Search for the cell housing the specified text and yield its [x, y] center coordinate. 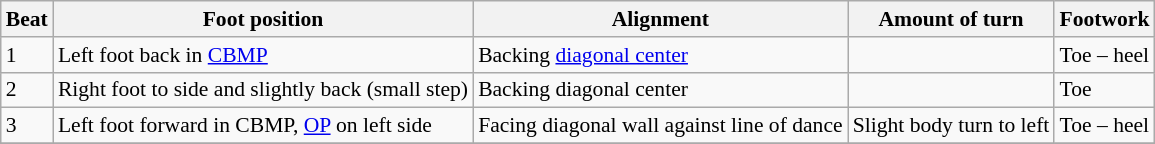
3 [27, 126]
Beat [27, 19]
Left foot forward in CBMP, OP on left side [263, 126]
Left foot back in CBMP [263, 55]
Alignment [660, 19]
Amount of turn [952, 19]
Foot position [263, 19]
Footwork [1104, 19]
Facing diagonal wall against line of dance [660, 126]
Toe [1104, 90]
Right foot to side and slightly back (small step) [263, 90]
1 [27, 55]
Slight body turn to left [952, 126]
2 [27, 90]
